Pinpoint the cell where the given text exists, returning its (X, Y) midpoint coordinate. 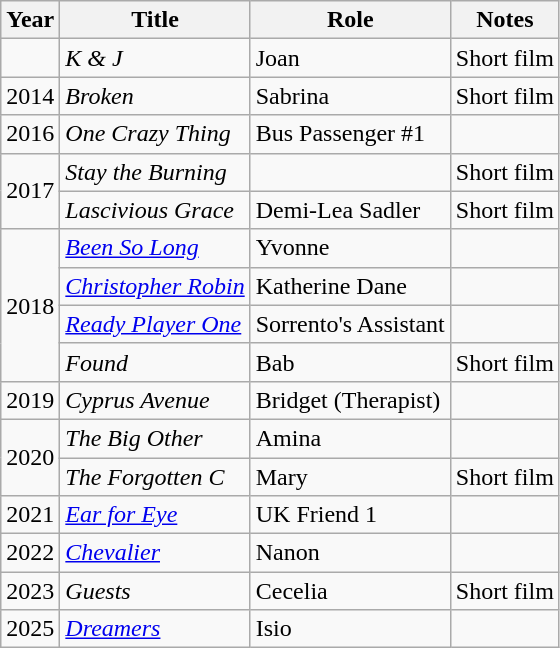
Bab (350, 362)
Bridget (Therapist) (350, 400)
Role (350, 20)
2022 (30, 553)
Title (155, 20)
2014 (30, 96)
Year (30, 20)
Ready Player One (155, 324)
2025 (30, 629)
Nanon (350, 553)
Cecelia (350, 591)
Isio (350, 629)
2019 (30, 400)
Sorrento's Assistant (350, 324)
Katherine Dane (350, 286)
Guests (155, 591)
Yvonne (350, 248)
Lascivious Grace (155, 210)
UK Friend 1 (350, 515)
Stay the Burning (155, 172)
K & J (155, 58)
2017 (30, 191)
2016 (30, 134)
Amina (350, 438)
Mary (350, 477)
Ear for Eye (155, 515)
Christopher Robin (155, 286)
The Big Other (155, 438)
Notes (504, 20)
Been So Long (155, 248)
Dreamers (155, 629)
Broken (155, 96)
Chevalier (155, 553)
Sabrina (350, 96)
2020 (30, 457)
Joan (350, 58)
Cyprus Avenue (155, 400)
2021 (30, 515)
2018 (30, 305)
Found (155, 362)
One Crazy Thing (155, 134)
Bus Passenger #1 (350, 134)
2023 (30, 591)
The Forgotten C (155, 477)
Demi-Lea Sadler (350, 210)
